Identify which cell holds the provided text, then report its [X, Y] central coordinate. 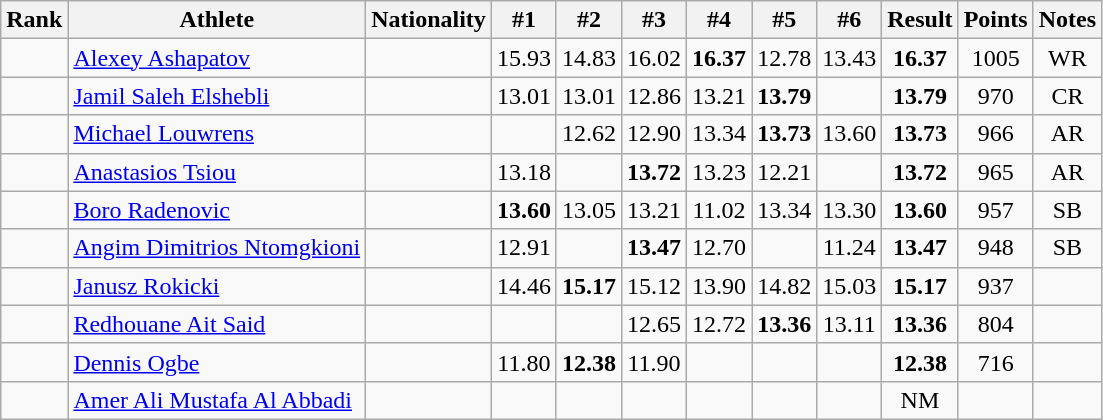
16.02 [654, 58]
Nationality [429, 20]
Amer Ali Mustafa Al Abbadi [217, 400]
12.70 [720, 248]
11.90 [654, 362]
Rank [34, 20]
Boro Radenovic [217, 210]
CR [1067, 96]
965 [996, 172]
957 [996, 210]
#1 [524, 20]
Points [996, 20]
14.82 [784, 286]
11.24 [850, 248]
948 [996, 248]
12.72 [720, 324]
13.23 [720, 172]
12.65 [654, 324]
Janusz Rokicki [217, 286]
12.91 [524, 248]
15.12 [654, 286]
Result [920, 20]
WR [1067, 58]
#2 [588, 20]
#5 [784, 20]
716 [996, 362]
12.78 [784, 58]
11.02 [720, 210]
NM [920, 400]
966 [996, 134]
#6 [850, 20]
13.18 [524, 172]
12.90 [654, 134]
12.21 [784, 172]
Dennis Ogbe [217, 362]
Jamil Saleh Elshebli [217, 96]
Michael Louwrens [217, 134]
Notes [1067, 20]
13.30 [850, 210]
12.86 [654, 96]
1005 [996, 58]
#4 [720, 20]
14.83 [588, 58]
13.43 [850, 58]
Redhouane Ait Said [217, 324]
Athlete [217, 20]
14.46 [524, 286]
Alexey Ashapatov [217, 58]
Angim Dimitrios Ntomgkioni [217, 248]
804 [996, 324]
15.93 [524, 58]
12.62 [588, 134]
15.03 [850, 286]
Anastasios Tsiou [217, 172]
13.90 [720, 286]
13.11 [850, 324]
970 [996, 96]
11.80 [524, 362]
937 [996, 286]
13.05 [588, 210]
#3 [654, 20]
